Find where the given text appears and provide that cell's center as (x, y) coordinate. 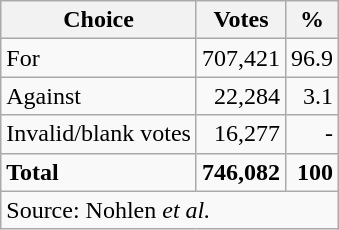
Total (99, 172)
Invalid/blank votes (99, 134)
For (99, 58)
16,277 (240, 134)
Source: Nohlen et al. (170, 210)
- (312, 134)
22,284 (240, 96)
Against (99, 96)
96.9 (312, 58)
707,421 (240, 58)
746,082 (240, 172)
Votes (240, 20)
3.1 (312, 96)
100 (312, 172)
Choice (99, 20)
% (312, 20)
